Scan for the cell matching the given text and deliver its [X, Y] coordinate at center. 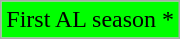
First AL season * [90, 20]
